From the cell containing the given text, extract its center point as (X, Y) coordinate. 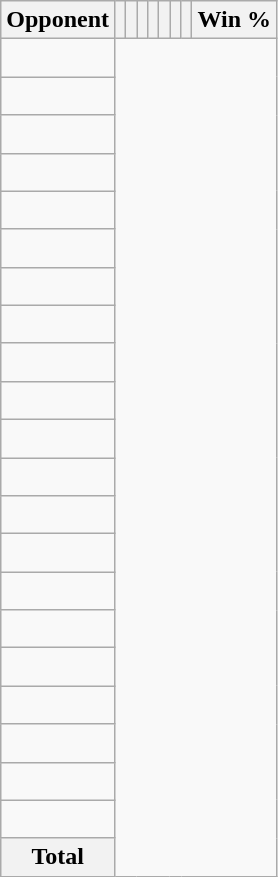
Opponent (58, 20)
Win % (234, 20)
Total (58, 857)
